Return the [x, y] coordinate for the center point of the cell that contains the specified text.  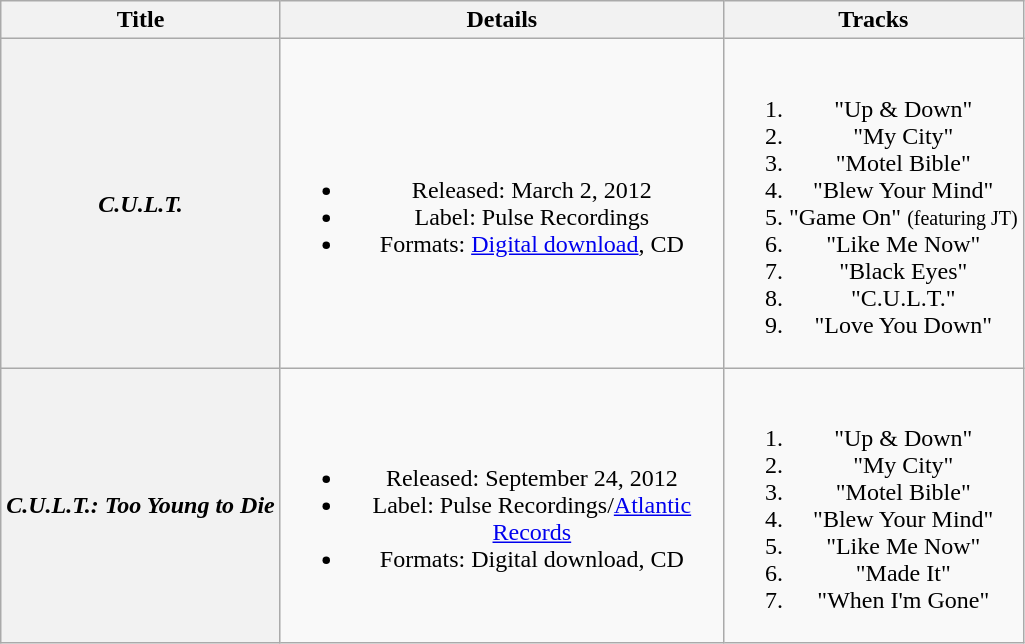
Released: September 24, 2012Label: Pulse Recordings/Atlantic RecordsFormats: Digital download, CD [502, 506]
Title [141, 20]
C.U.L.T. [141, 204]
Released: March 2, 2012Label: Pulse RecordingsFormats: Digital download, CD [502, 204]
Details [502, 20]
"Up & Down""My City""Motel Bible""Blew Your Mind""Like Me Now""Made It""When I'm Gone" [873, 506]
"Up & Down""My City""Motel Bible""Blew Your Mind""Game On" (featuring JT)"Like Me Now""Black Eyes""C.U.L.T.""Love You Down" [873, 204]
Tracks [873, 20]
C.U.L.T.: Too Young to Die [141, 506]
